Find where the given text appears and provide that cell's center as (X, Y) coordinate. 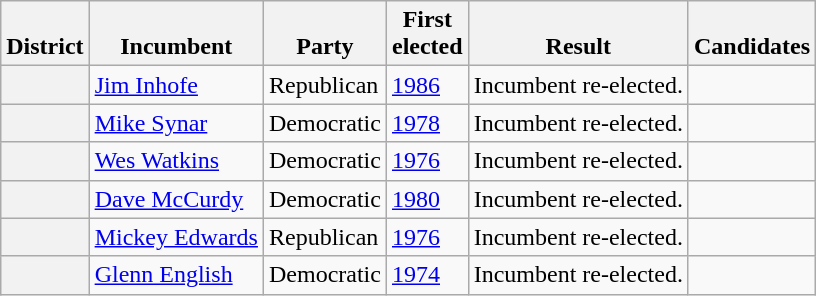
Candidates (752, 34)
Mike Synar (176, 123)
Dave McCurdy (176, 199)
Mickey Edwards (176, 237)
Party (324, 34)
1986 (427, 85)
Jim Inhofe (176, 85)
Result (578, 34)
Wes Watkins (176, 161)
District (45, 34)
Firstelected (427, 34)
1978 (427, 123)
1974 (427, 275)
Incumbent (176, 34)
Glenn English (176, 275)
1980 (427, 199)
